Identify which cell holds the provided text, then report its [X, Y] central coordinate. 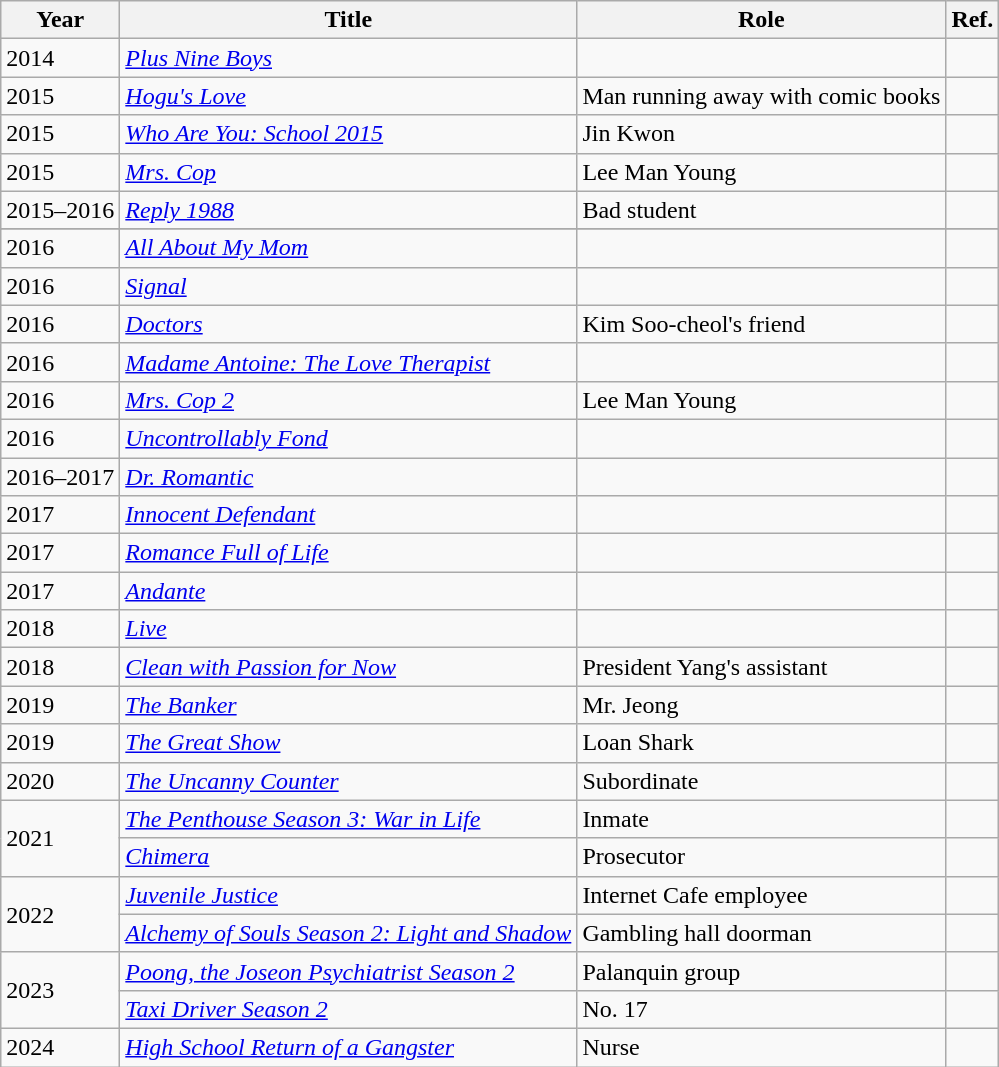
2015–2016 [60, 210]
Reply 1988 [348, 210]
Madame Antoine: The Love Therapist [348, 362]
Role [762, 20]
Loan Shark [762, 743]
Doctors [348, 324]
The Banker [348, 705]
Hogu's Love [348, 96]
Uncontrollably Fond [348, 438]
Romance Full of Life [348, 553]
Man running away with comic books [762, 96]
Signal [348, 286]
2023 [60, 990]
Mrs. Cop [348, 172]
Alchemy of Souls Season 2: Light and Shadow [348, 933]
Who Are You: School 2015 [348, 134]
2022 [60, 914]
All About My Mom [348, 248]
Prosecutor [762, 857]
Andante [348, 591]
2014 [60, 58]
Juvenile Justice [348, 895]
Plus Nine Boys [348, 58]
Jin Kwon [762, 134]
Live [348, 629]
President Yang's assistant [762, 667]
Palanquin group [762, 971]
Inmate [762, 819]
Nurse [762, 1047]
Gambling hall doorman [762, 933]
Mrs. Cop 2 [348, 400]
The Great Show [348, 743]
2020 [60, 781]
High School Return of a Gangster [348, 1047]
Kim Soo-cheol's friend [762, 324]
Ref. [972, 20]
2021 [60, 838]
Title [348, 20]
Year [60, 20]
Clean with Passion for Now [348, 667]
Mr. Jeong [762, 705]
No. 17 [762, 1009]
Innocent Defendant [348, 515]
Taxi Driver Season 2 [348, 1009]
Poong, the Joseon Psychiatrist Season 2 [348, 971]
Bad student [762, 210]
Internet Cafe employee [762, 895]
Chimera [348, 857]
2016–2017 [60, 477]
The Penthouse Season 3: War in Life [348, 819]
The Uncanny Counter [348, 781]
Dr. Romantic [348, 477]
Subordinate [762, 781]
2024 [60, 1047]
